Return the [x, y] coordinate for the center point of the cell that contains the specified text.  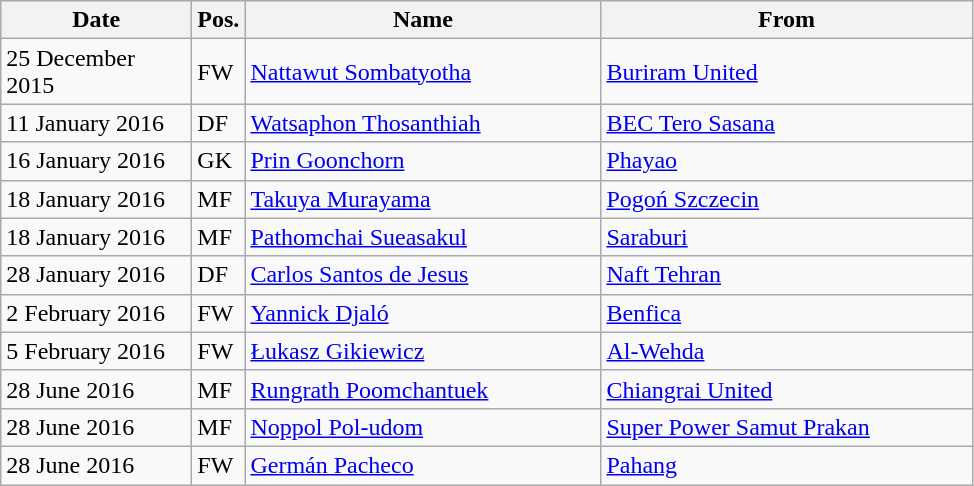
Nattawut Sombatyotha [423, 72]
Phayao [786, 161]
From [786, 20]
Germán Pacheco [423, 465]
Watsaphon Thosanthiah [423, 123]
11 January 2016 [96, 123]
Saraburi [786, 237]
Pos. [218, 20]
GK [218, 161]
Super Power Samut Prakan [786, 427]
Buriram United [786, 72]
5 February 2016 [96, 351]
Prin Goonchorn [423, 161]
Date [96, 20]
Yannick Djaló [423, 313]
Chiangrai United [786, 389]
16 January 2016 [96, 161]
Noppol Pol-udom [423, 427]
2 February 2016 [96, 313]
Pogoń Szczecin [786, 199]
Pahang [786, 465]
Takuya Murayama [423, 199]
Rungrath Poomchantuek [423, 389]
28 January 2016 [96, 275]
Pathomchai Sueasakul [423, 237]
BEC Tero Sasana [786, 123]
Carlos Santos de Jesus [423, 275]
Benfica [786, 313]
Naft Tehran [786, 275]
Łukasz Gikiewicz [423, 351]
25 December 2015 [96, 72]
Name [423, 20]
Al-Wehda [786, 351]
